Find where the given text appears and provide that cell's center as [X, Y] coordinate. 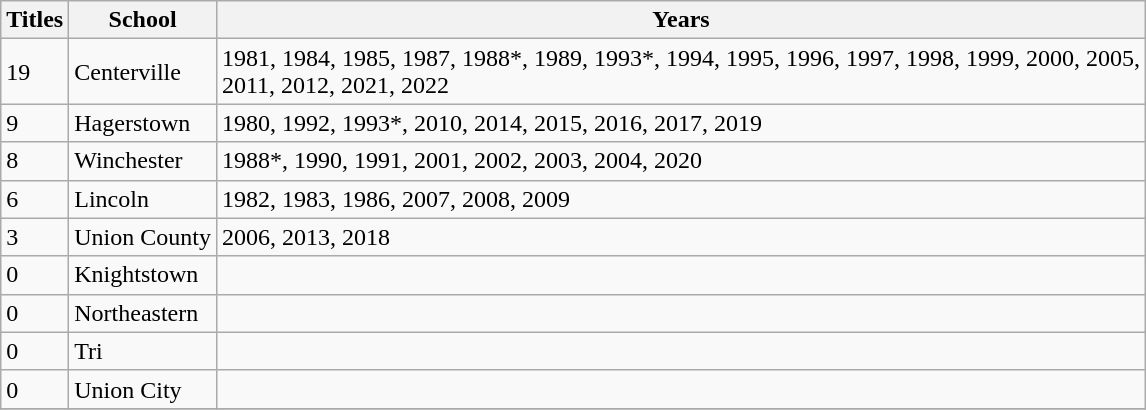
Years [680, 20]
9 [35, 123]
1982, 1983, 1986, 2007, 2008, 2009 [680, 199]
6 [35, 199]
Titles [35, 20]
19 [35, 72]
School [143, 20]
Knightstown [143, 275]
1980, 1992, 1993*, 2010, 2014, 2015, 2016, 2017, 2019 [680, 123]
1988*, 1990, 1991, 2001, 2002, 2003, 2004, 2020 [680, 161]
Northeastern [143, 313]
Centerville [143, 72]
1981, 1984, 1985, 1987, 1988*, 1989, 1993*, 1994, 1995, 1996, 1997, 1998, 1999, 2000, 2005,2011, 2012, 2021, 2022 [680, 72]
2006, 2013, 2018 [680, 237]
3 [35, 237]
Union County [143, 237]
Hagerstown [143, 123]
Lincoln [143, 199]
Winchester [143, 161]
8 [35, 161]
Tri [143, 351]
Union City [143, 389]
